Detect which cell encompasses the target text, then output its [x, y] center coordinate. 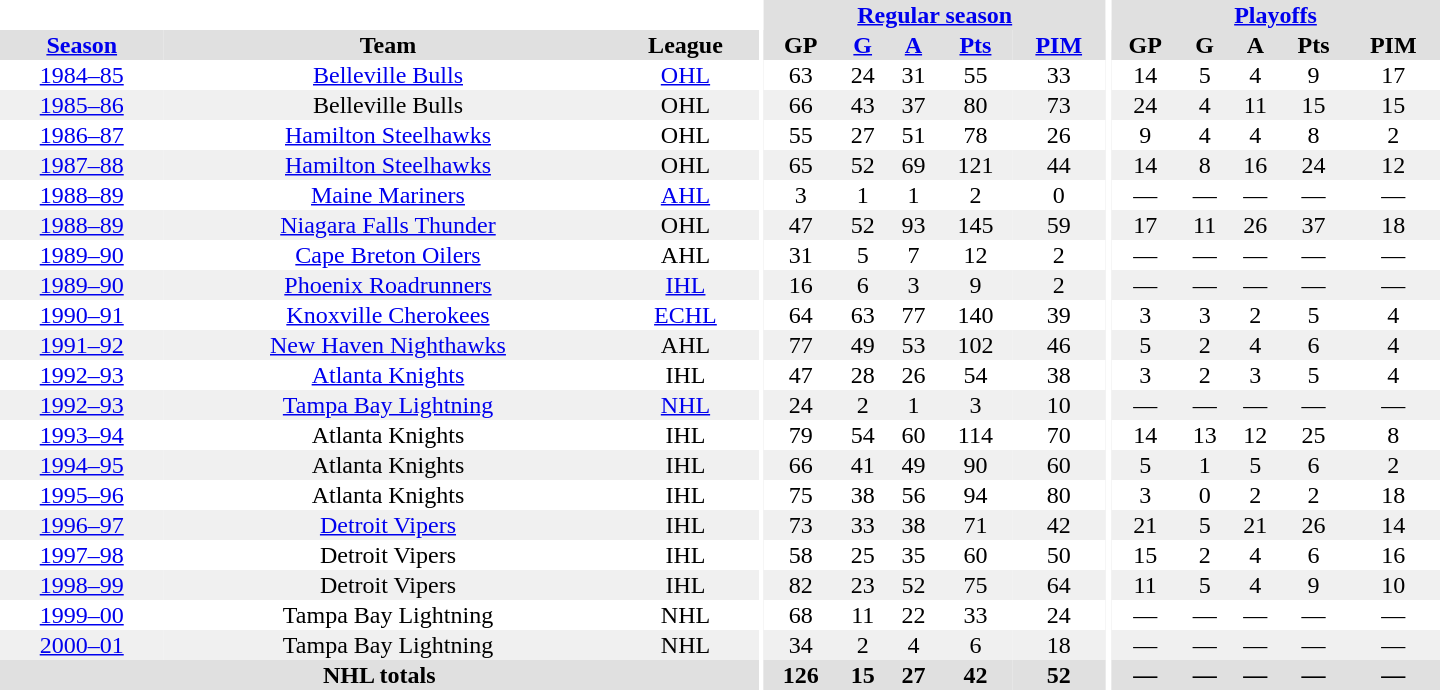
1985–86 [82, 105]
65 [800, 165]
2000–01 [82, 645]
1987–88 [82, 165]
68 [800, 615]
44 [1058, 165]
121 [976, 165]
1998–99 [82, 585]
56 [914, 495]
22 [914, 615]
43 [862, 105]
102 [976, 345]
140 [976, 315]
Regular season [934, 15]
New Haven Nighthawks [388, 345]
126 [800, 675]
Maine Mariners [388, 195]
1984–85 [82, 75]
Phoenix Roadrunners [388, 285]
1995–96 [82, 495]
1991–92 [82, 345]
39 [1058, 315]
23 [862, 585]
Playoffs [1276, 15]
7 [914, 255]
1990–91 [82, 315]
35 [914, 555]
51 [914, 135]
13 [1204, 435]
Season [82, 45]
Knoxville Cherokees [388, 315]
59 [1058, 225]
1996–97 [82, 525]
79 [800, 435]
82 [800, 585]
78 [976, 135]
94 [976, 495]
41 [862, 465]
28 [862, 375]
1997–98 [82, 555]
ECHL [685, 315]
1994–95 [82, 465]
114 [976, 435]
NHL totals [379, 675]
58 [800, 555]
93 [914, 225]
1986–87 [82, 135]
71 [976, 525]
34 [800, 645]
145 [976, 225]
53 [914, 345]
1999–00 [82, 615]
Cape Breton Oilers [388, 255]
50 [1058, 555]
Niagara Falls Thunder [388, 225]
90 [976, 465]
46 [1058, 345]
League [685, 45]
1993–94 [82, 435]
Team [388, 45]
69 [914, 165]
70 [1058, 435]
